Find where the given text appears and provide that cell's center as [X, Y] coordinate. 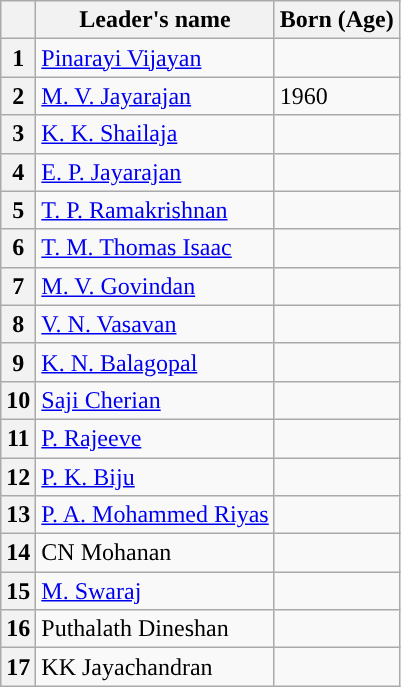
1 [18, 58]
P. Rajeeve [155, 438]
17 [18, 667]
P. K. Biju [155, 477]
8 [18, 324]
K. N. Balagopal [155, 362]
Born (Age) [336, 20]
14 [18, 553]
K. K. Shailaja [155, 134]
16 [18, 629]
3 [18, 134]
1960 [336, 96]
Pinarayi Vijayan [155, 58]
15 [18, 591]
M. Swaraj [155, 591]
4 [18, 172]
5 [18, 210]
13 [18, 515]
Puthalath Dineshan [155, 629]
9 [18, 362]
7 [18, 286]
M. V. Govindan [155, 286]
E. P. Jayarajan [155, 172]
Leader's name [155, 20]
T. M. Thomas Isaac [155, 248]
P. A. Mohammed Riyas [155, 515]
KK Jayachandran [155, 667]
V. N. Vasavan [155, 324]
6 [18, 248]
10 [18, 400]
12 [18, 477]
2 [18, 96]
Saji Cherian [155, 400]
M. V. Jayarajan [155, 96]
CN Mohanan [155, 553]
T. P. Ramakrishnan [155, 210]
11 [18, 438]
